Identify which cell holds the provided text, then report its [X, Y] central coordinate. 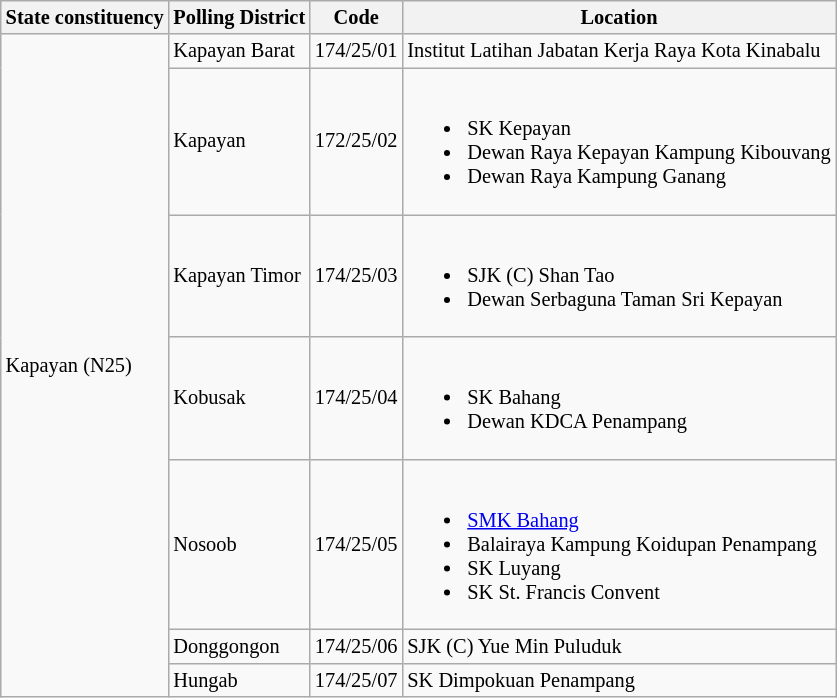
Code [356, 17]
172/25/02 [356, 141]
174/25/01 [356, 51]
Donggongon [239, 646]
SK KepayanDewan Raya Kepayan Kampung KibouvangDewan Raya Kampung Ganang [618, 141]
Kapayan [239, 141]
State constituency [85, 17]
Institut Latihan Jabatan Kerja Raya Kota Kinabalu [618, 51]
Kapayan Timor [239, 275]
174/25/05 [356, 544]
174/25/04 [356, 398]
174/25/06 [356, 646]
Kapayan (N25) [85, 366]
Hungab [239, 680]
Location [618, 17]
SJK (C) Yue Min Puluduk [618, 646]
Nosoob [239, 544]
174/25/07 [356, 680]
Kobusak [239, 398]
SMK BahangBalairaya Kampung Koidupan PenampangSK LuyangSK St. Francis Convent [618, 544]
SK Dimpokuan Penampang [618, 680]
Kapayan Barat [239, 51]
174/25/03 [356, 275]
SK BahangDewan KDCA Penampang [618, 398]
Polling District [239, 17]
SJK (C) Shan TaoDewan Serbaguna Taman Sri Kepayan [618, 275]
